Return the (x, y) coordinate for the center point of the cell that contains the specified text.  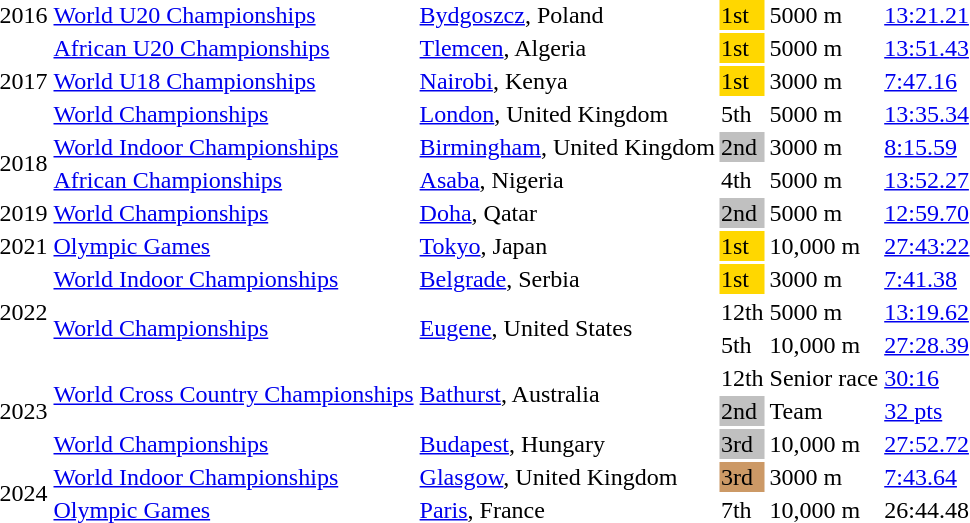
Birmingham, United Kingdom (567, 147)
African U20 Championships (234, 48)
Doha, Qatar (567, 213)
Asaba, Nigeria (567, 180)
Bathurst, Australia (567, 394)
4th (742, 180)
Tokyo, Japan (567, 246)
Nairobi, Kenya (567, 81)
Olympic Games (234, 246)
World Cross Country Championships (234, 394)
Belgrade, Serbia (567, 279)
Team (824, 411)
London, United Kingdom (567, 114)
Bydgoszcz, Poland (567, 15)
Glasgow, United Kingdom (567, 477)
Budapest, Hungary (567, 444)
Tlemcen, Algeria (567, 48)
World U18 Championships (234, 81)
World U20 Championships (234, 15)
African Championships (234, 180)
Senior race (824, 378)
Eugene, United States (567, 328)
